Detect which cell encompasses the target text, then output its (X, Y) center coordinate. 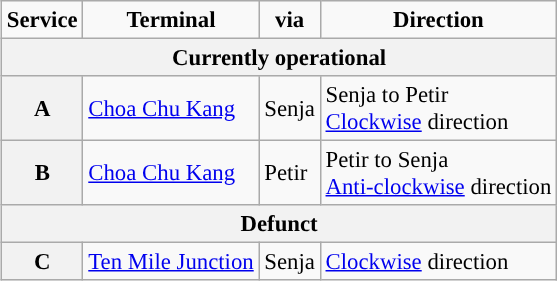
via (290, 20)
Terminal (171, 20)
A (42, 108)
Defunct (280, 224)
Ten Mile Junction (171, 262)
Petir (290, 174)
C (42, 262)
Service (42, 20)
Currently operational (280, 58)
Petir to SenjaAnti-clockwise direction (438, 174)
Direction (438, 20)
Senja to PetirClockwise direction (438, 108)
B (42, 174)
Clockwise direction (438, 262)
